Output the (x, y) coordinate of the center of the cell containing the given text.  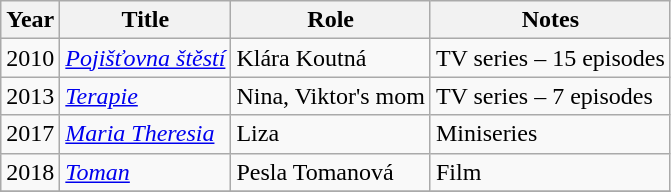
Role (331, 20)
Maria Theresia (146, 134)
Toman (146, 172)
TV series – 7 episodes (550, 96)
Miniseries (550, 134)
2010 (30, 58)
Notes (550, 20)
2013 (30, 96)
Pesla Tomanová (331, 172)
Pojišťovna štěstí (146, 58)
Film (550, 172)
Year (30, 20)
Nina, Viktor's mom (331, 96)
2017 (30, 134)
TV series – 15 episodes (550, 58)
Terapie (146, 96)
Liza (331, 134)
Klára Koutná (331, 58)
2018 (30, 172)
Title (146, 20)
